Locate the cell with the specified text and output its (X, Y) center coordinate. 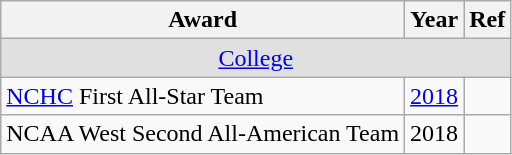
Ref (488, 20)
Award (203, 20)
College (256, 58)
NCAA West Second All-American Team (203, 134)
Year (434, 20)
NCHC First All-Star Team (203, 96)
